Return the [X, Y] coordinate for the center point of the cell that contains the specified text.  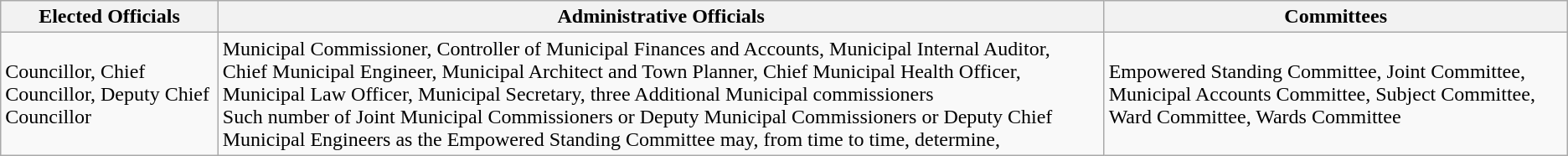
Councillor, Chief Councillor, Deputy Chief Councillor [110, 94]
Committees [1335, 17]
Administrative Officials [661, 17]
Elected Officials [110, 17]
Empowered Standing Committee, Joint Committee, Municipal Accounts Committee, Subject Committee, Ward Committee, Wards Committee [1335, 94]
